Determine the [x, y] coordinate at the center of the cell enclosing the given text.  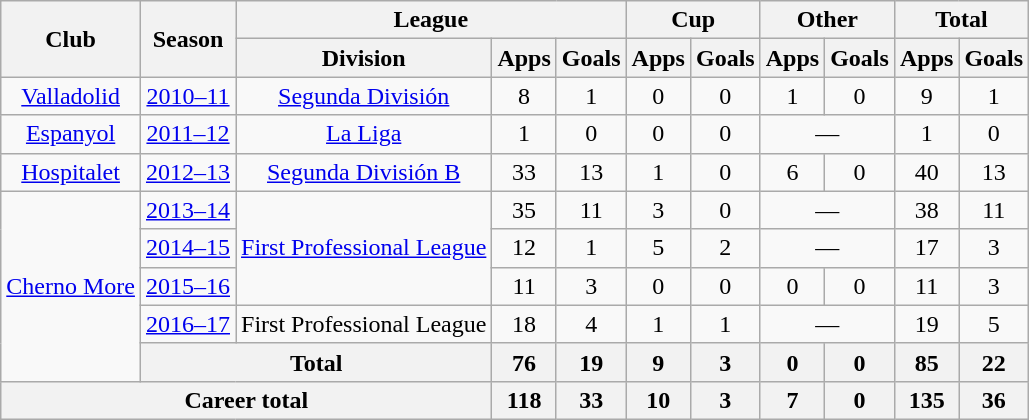
12 [524, 248]
Espanyol [71, 134]
4 [591, 324]
8 [524, 96]
La Liga [364, 134]
Valladolid [71, 96]
17 [926, 248]
40 [926, 172]
6 [792, 172]
Segunda División [364, 96]
135 [926, 400]
22 [994, 362]
Cherno More [71, 286]
2012–13 [188, 172]
Season [188, 39]
7 [792, 400]
2 [725, 248]
85 [926, 362]
36 [994, 400]
18 [524, 324]
Club [71, 39]
2015–16 [188, 286]
2016–17 [188, 324]
2013–14 [188, 210]
35 [524, 210]
Career total [246, 400]
League [432, 20]
Hospitalet [71, 172]
118 [524, 400]
38 [926, 210]
Segunda División B [364, 172]
Cup [693, 20]
Other [827, 20]
Division [364, 58]
2014–15 [188, 248]
2011–12 [188, 134]
2010–11 [188, 96]
10 [658, 400]
76 [524, 362]
